Identify which cell holds the provided text, then report its (X, Y) central coordinate. 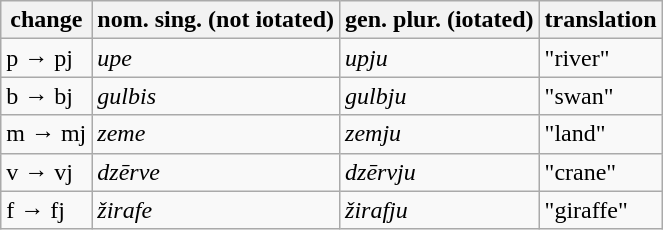
translation (600, 20)
"river" (600, 58)
žirafe (216, 210)
dzērvju (440, 172)
"giraffe" (600, 210)
zemju (440, 134)
dzērve (216, 172)
žirafju (440, 210)
"crane" (600, 172)
v → vj (46, 172)
zeme (216, 134)
gen. plur. (iotated) (440, 20)
f → fj (46, 210)
change (46, 20)
p → pj (46, 58)
gulbis (216, 96)
gulbju (440, 96)
upju (440, 58)
"land" (600, 134)
m → mj (46, 134)
upe (216, 58)
b → bj (46, 96)
nom. sing. (not iotated) (216, 20)
"swan" (600, 96)
